Return the [X, Y] coordinate for the center point of the cell that contains the specified text.  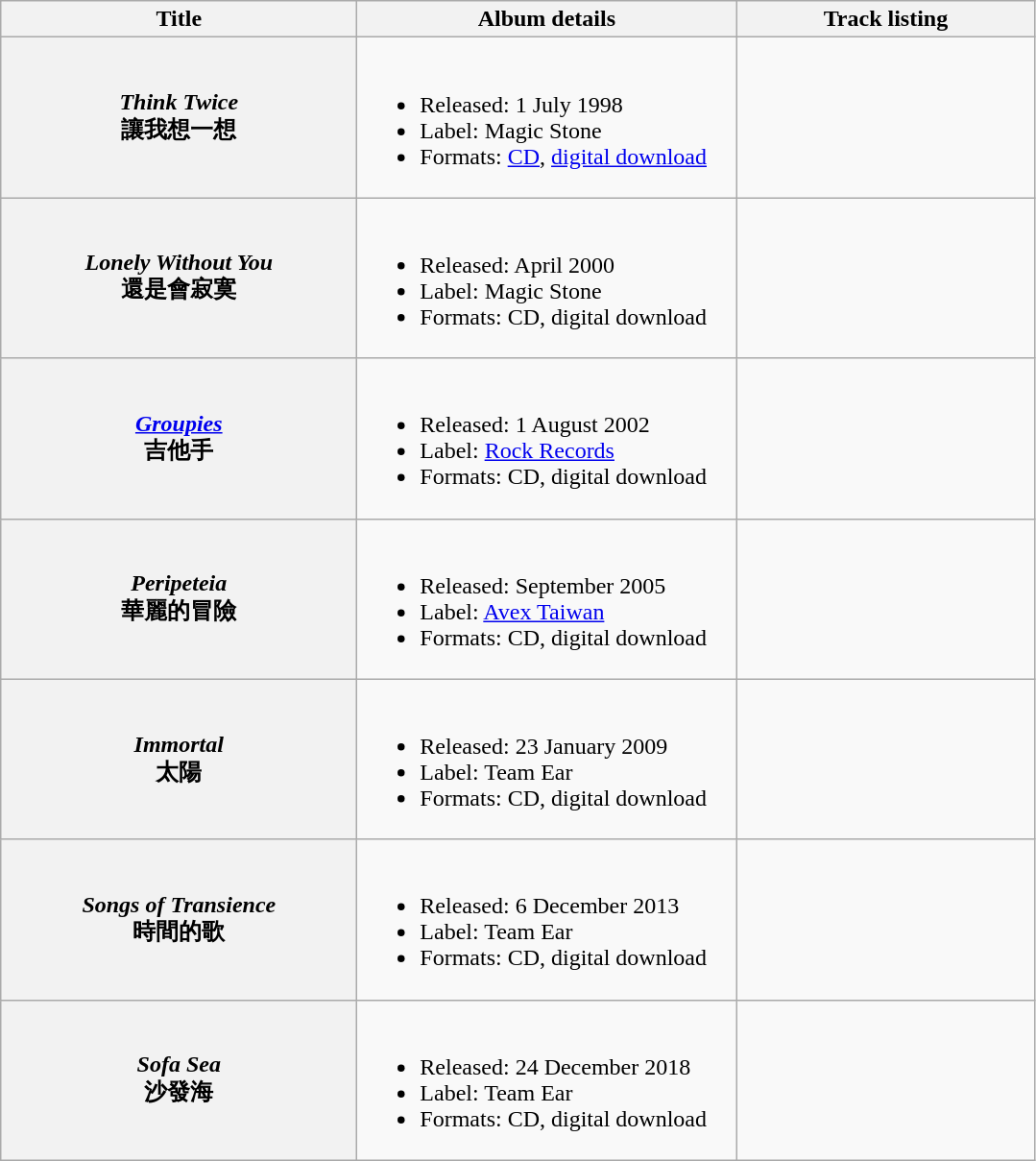
Released: 23 January 2009Label: Team EarFormats: CD, digital download [547, 759]
Released: September 2005Label: Avex TaiwanFormats: CD, digital download [547, 599]
Groupies 吉他手 [179, 438]
Released: 24 December 2018Label: Team EarFormats: CD, digital download [547, 1079]
Lonely Without You 還是會寂寞 [179, 278]
Track listing [885, 19]
Released: 6 December 2013Label: Team EarFormats: CD, digital download [547, 920]
Released: 1 July 1998Label: Magic StoneFormats: CD, digital download [547, 117]
Think Twice 讓我想一想 [179, 117]
Songs of Transience 時間的歌 [179, 920]
Album details [547, 19]
Peripeteia 華麗的冒險 [179, 599]
Sofa Sea 沙發海 [179, 1079]
Released: 1 August 2002Label: Rock RecordsFormats: CD, digital download [547, 438]
Immortal 太陽 [179, 759]
Title [179, 19]
Released: April 2000Label: Magic StoneFormats: CD, digital download [547, 278]
